Capture the cell that displays the provided text and extract its [X, Y] central coordinate. 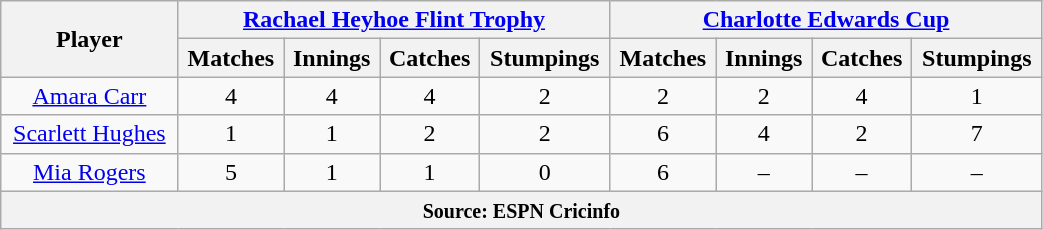
Source: ESPN Cricinfo [522, 210]
Player [90, 39]
5 [231, 172]
Amara Carr [90, 96]
Mia Rogers [90, 172]
Scarlett Hughes [90, 134]
7 [977, 134]
Rachael Heyhoe Flint Trophy [394, 20]
Charlotte Edwards Cup [826, 20]
0 [545, 172]
